Identify which cell holds the provided text, then report its (X, Y) central coordinate. 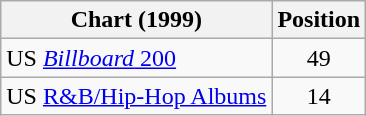
US R&B/Hip-Hop Albums (136, 96)
49 (319, 58)
US Billboard 200 (136, 58)
Position (319, 20)
Chart (1999) (136, 20)
14 (319, 96)
